Search for the cell housing the specified text and yield its [X, Y] center coordinate. 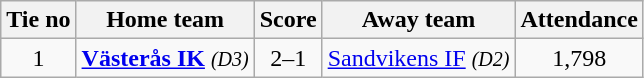
Home team [165, 20]
2–1 [288, 58]
Attendance [579, 20]
Score [288, 20]
Away team [418, 20]
Västerås IK (D3) [165, 58]
1 [38, 58]
Tie no [38, 20]
Sandvikens IF (D2) [418, 58]
1,798 [579, 58]
